Find where the given text appears and provide that cell's center as (x, y) coordinate. 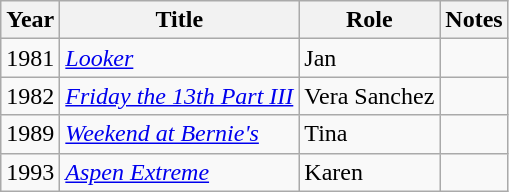
Role (370, 20)
Karen (370, 172)
Jan (370, 58)
Vera Sanchez (370, 96)
Weekend at Bernie's (180, 134)
Year (30, 20)
Title (180, 20)
1993 (30, 172)
Looker (180, 58)
Friday the 13th Part III (180, 96)
1989 (30, 134)
Aspen Extreme (180, 172)
1982 (30, 96)
Notes (474, 20)
Tina (370, 134)
1981 (30, 58)
